For the text-containing cell, return its midpoint in [X, Y] coordinate format. 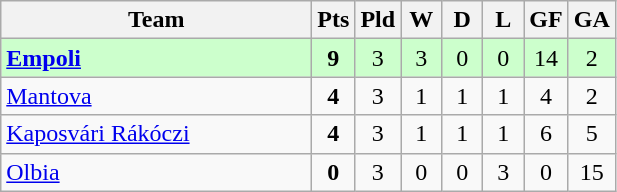
Empoli [156, 58]
6 [546, 134]
5 [592, 134]
15 [592, 172]
D [462, 20]
GA [592, 20]
Pld [378, 20]
L [504, 20]
Pts [334, 20]
Kaposvári Rákóczi [156, 134]
Mantova [156, 96]
14 [546, 58]
GF [546, 20]
Olbia [156, 172]
W [422, 20]
Team [156, 20]
9 [334, 58]
